Scan for the cell matching the given text and deliver its (x, y) coordinate at center. 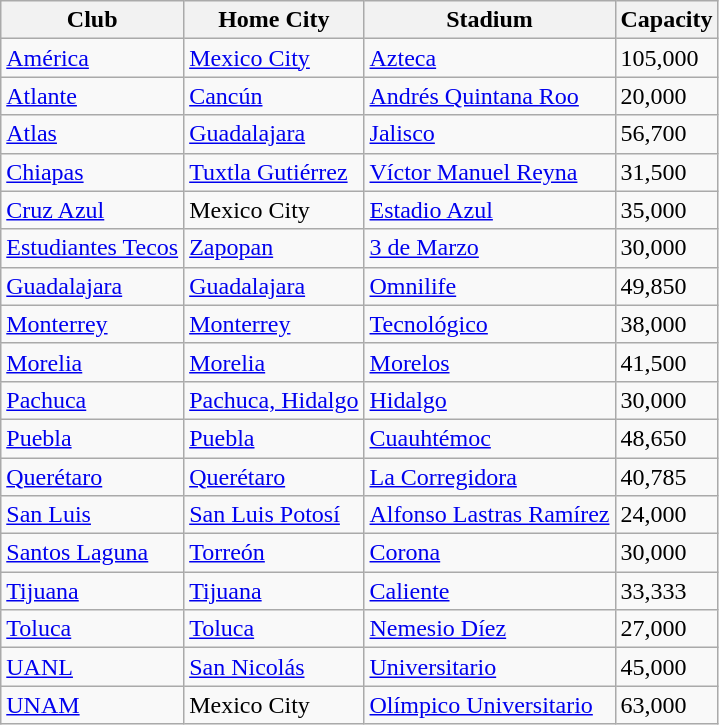
Pachuca (92, 400)
Atlas (92, 134)
Club (92, 20)
Morelos (490, 362)
UNAM (92, 705)
3 de Marzo (490, 248)
38,000 (666, 324)
Universitario (490, 667)
Chiapas (92, 172)
San Nicolás (274, 667)
La Corregidora (490, 477)
63,000 (666, 705)
31,500 (666, 172)
Tecnológico (490, 324)
40,785 (666, 477)
Nemesio Díez (490, 629)
Tuxtla Gutiérrez (274, 172)
Cuauhtémoc (490, 438)
Zapopan (274, 248)
UANL (92, 667)
48,650 (666, 438)
45,000 (666, 667)
Cancún (274, 96)
América (92, 58)
Víctor Manuel Reyna (490, 172)
35,000 (666, 210)
41,500 (666, 362)
Caliente (490, 591)
Estudiantes Tecos (92, 248)
Stadium (490, 20)
Cruz Azul (92, 210)
San Luis Potosí (274, 515)
Home City (274, 20)
Estadio Azul (490, 210)
Corona (490, 553)
20,000 (666, 96)
24,000 (666, 515)
33,333 (666, 591)
49,850 (666, 286)
Omnilife (490, 286)
Azteca (490, 58)
Jalisco (490, 134)
Andrés Quintana Roo (490, 96)
Olímpico Universitario (490, 705)
Santos Laguna (92, 553)
Capacity (666, 20)
Hidalgo (490, 400)
San Luis (92, 515)
Alfonso Lastras Ramírez (490, 515)
56,700 (666, 134)
Atlante (92, 96)
27,000 (666, 629)
105,000 (666, 58)
Pachuca, Hidalgo (274, 400)
Torreón (274, 553)
